Return [x, y] of the center of cell containing provided text 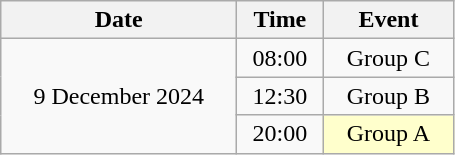
20:00 [280, 134]
Time [280, 20]
Group B [388, 96]
9 December 2024 [119, 96]
Date [119, 20]
Group C [388, 58]
Event [388, 20]
Group A [388, 134]
12:30 [280, 96]
08:00 [280, 58]
